From the cell containing the given text, extract its center point as (x, y) coordinate. 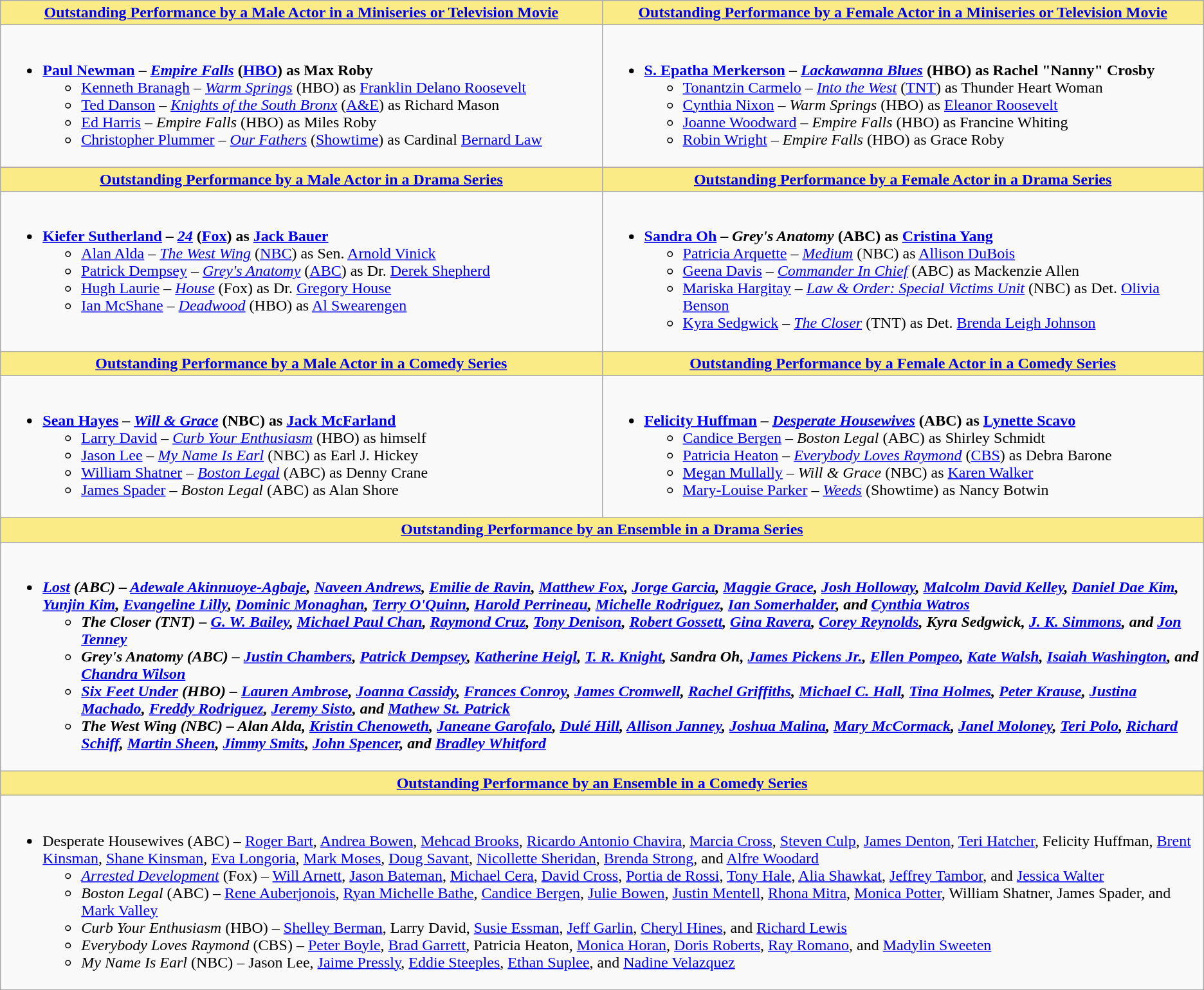
Outstanding Performance by a Male Actor in a Miniseries or Television Movie (301, 13)
Outstanding Performance by a Male Actor in a Comedy Series (301, 363)
Outstanding Performance by an Ensemble in a Drama Series (602, 530)
Outstanding Performance by a Female Actor in a Drama Series (903, 179)
Outstanding Performance by an Ensemble in a Comedy Series (602, 783)
Outstanding Performance by a Female Actor in a Comedy Series (903, 363)
Outstanding Performance by a Male Actor in a Drama Series (301, 179)
Outstanding Performance by a Female Actor in a Miniseries or Television Movie (903, 13)
